Return the (X, Y) coordinate for the center point of the cell that contains the specified text.  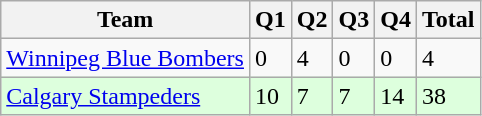
Team (126, 20)
Q2 (312, 20)
Calgary Stampeders (126, 96)
Q4 (396, 20)
Q3 (354, 20)
Winnipeg Blue Bombers (126, 58)
14 (396, 96)
10 (270, 96)
Q1 (270, 20)
Total (448, 20)
38 (448, 96)
